Determine the (x, y) coordinate at the center of the cell enclosing the given text.  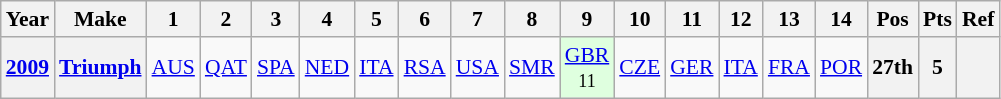
USA (478, 68)
10 (640, 19)
GER (692, 68)
SPA (276, 68)
AUS (174, 68)
RSA (425, 68)
CZE (640, 68)
2 (226, 19)
27th (892, 68)
13 (789, 19)
1 (174, 19)
FRA (789, 68)
8 (532, 19)
QAT (226, 68)
POR (841, 68)
Make (100, 19)
Triumph (100, 68)
Ref (978, 19)
12 (740, 19)
3 (276, 19)
7 (478, 19)
14 (841, 19)
9 (588, 19)
SMR (532, 68)
NED (327, 68)
Pts (938, 19)
6 (425, 19)
4 (327, 19)
11 (692, 19)
2009 (28, 68)
Year (28, 19)
Pos (892, 19)
GBR11 (588, 68)
